From the cell containing the given text, extract its center point as [x, y] coordinate. 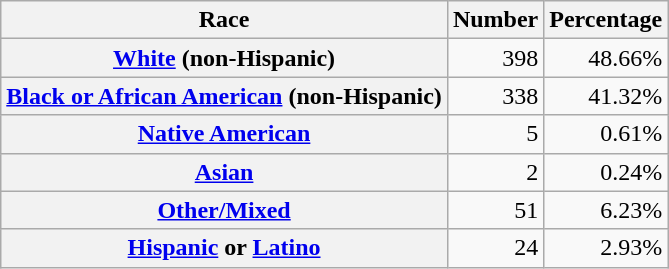
24 [495, 248]
5 [495, 134]
2 [495, 172]
Native American [224, 134]
Asian [224, 172]
White (non-Hispanic) [224, 58]
0.61% [606, 134]
Hispanic or Latino [224, 248]
Other/Mixed [224, 210]
2.93% [606, 248]
0.24% [606, 172]
Number [495, 20]
398 [495, 58]
6.23% [606, 210]
41.32% [606, 96]
338 [495, 96]
Black or African American (non-Hispanic) [224, 96]
Race [224, 20]
48.66% [606, 58]
Percentage [606, 20]
51 [495, 210]
